Provide the (x, y) coordinate of the cell's center where the given text is located.  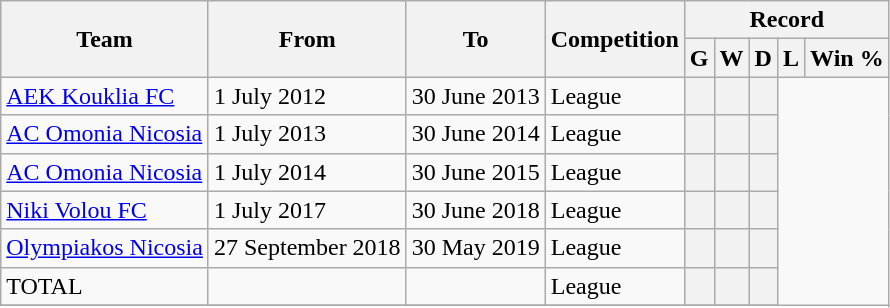
To (476, 39)
L (790, 58)
Competition (614, 39)
30 June 2013 (476, 96)
Niki Volou FC (105, 210)
1 July 2014 (307, 172)
30 May 2019 (476, 248)
From (307, 39)
1 July 2013 (307, 134)
Team (105, 39)
G (699, 58)
Olympiakos Nicosia (105, 248)
D (763, 58)
W (732, 58)
30 June 2018 (476, 210)
Win % (848, 58)
30 June 2014 (476, 134)
30 June 2015 (476, 172)
AEK Kouklia FC (105, 96)
TOTAL (105, 286)
27 September 2018 (307, 248)
Record (786, 20)
1 July 2012 (307, 96)
1 July 2017 (307, 210)
